Return the [x, y] coordinate for the center point of the cell that contains the specified text.  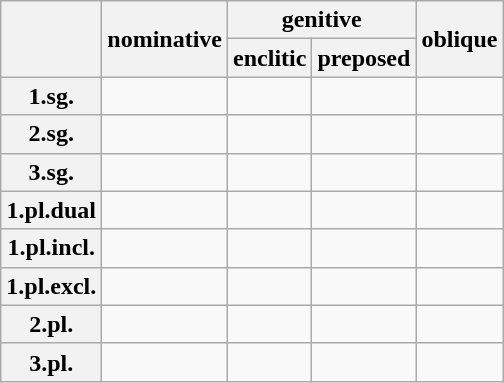
enclitic [270, 58]
3.pl. [52, 362]
preposed [364, 58]
1.sg. [52, 96]
1.pl.excl. [52, 286]
3.sg. [52, 172]
nominative [165, 39]
1.pl.dual [52, 210]
2.pl. [52, 324]
genitive [322, 20]
2.sg. [52, 134]
1.pl.incl. [52, 248]
oblique [460, 39]
